Detect which cell encompasses the target text, then output its (X, Y) center coordinate. 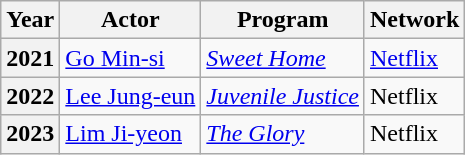
Sweet Home (283, 58)
Lim Ji-yeon (130, 134)
The Glory (283, 134)
2022 (30, 96)
Actor (130, 20)
Go Min-si (130, 58)
Network (414, 20)
2023 (30, 134)
Lee Jung-eun (130, 96)
Program (283, 20)
Year (30, 20)
2021 (30, 58)
Juvenile Justice (283, 96)
